Scan for the cell matching the given text and deliver its [X, Y] coordinate at center. 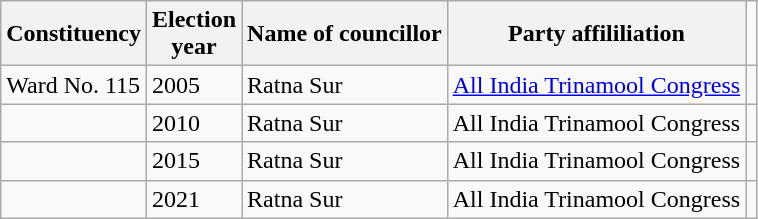
Party affililiation [596, 34]
Election year [194, 34]
2015 [194, 161]
2021 [194, 199]
2005 [194, 85]
Ward No. 115 [74, 85]
Constituency [74, 34]
Name of councillor [345, 34]
2010 [194, 123]
